Pinpoint the cell where the given text exists, returning its (X, Y) midpoint coordinate. 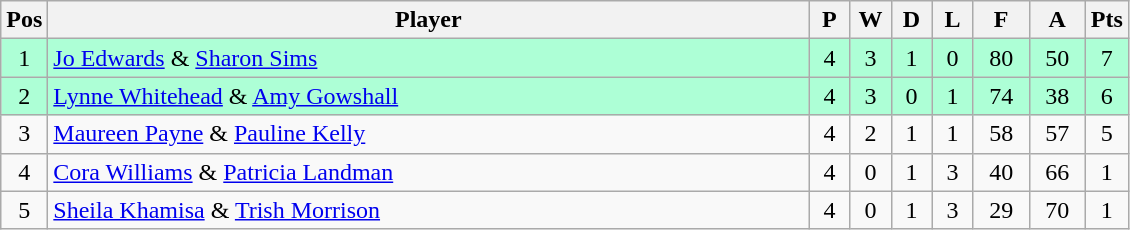
29 (1001, 210)
L (952, 20)
6 (1106, 96)
66 (1057, 172)
38 (1057, 96)
40 (1001, 172)
74 (1001, 96)
D (912, 20)
W (870, 20)
58 (1001, 134)
70 (1057, 210)
F (1001, 20)
Lynne Whitehead & Amy Gowshall (428, 96)
Maureen Payne & Pauline Kelly (428, 134)
80 (1001, 58)
57 (1057, 134)
Sheila Khamisa & Trish Morrison (428, 210)
P (830, 20)
A (1057, 20)
Pos (24, 20)
Jo Edwards & Sharon Sims (428, 58)
Player (428, 20)
Pts (1106, 20)
Cora Williams & Patricia Landman (428, 172)
7 (1106, 58)
50 (1057, 58)
